Extract the (X, Y) coordinate from the center of the cell holding the provided text.  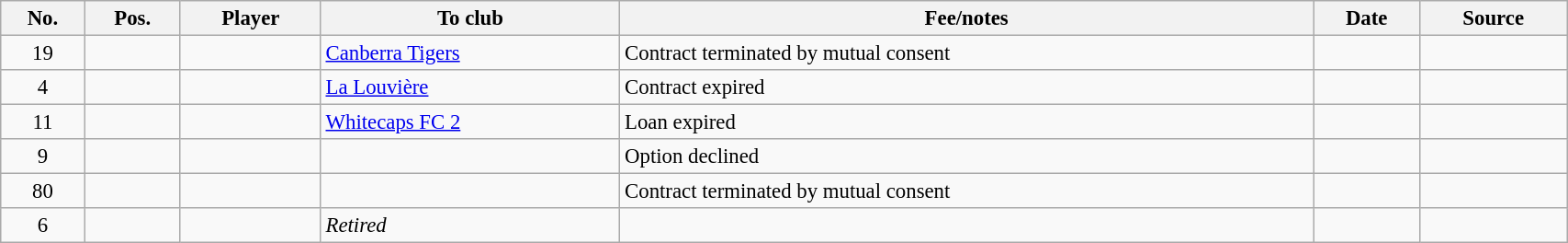
Pos. (132, 18)
Whitecaps FC 2 (470, 122)
To club (470, 18)
Date (1367, 18)
Source (1494, 18)
80 (42, 191)
Loan expired (966, 122)
Contract expired (966, 87)
Fee/notes (966, 18)
La Louvière (470, 87)
Canberra Tigers (470, 53)
11 (42, 122)
6 (42, 226)
4 (42, 87)
Player (250, 18)
Retired (470, 226)
19 (42, 53)
9 (42, 156)
Option declined (966, 156)
No. (42, 18)
